From the cell containing the given text, extract its center point as [X, Y] coordinate. 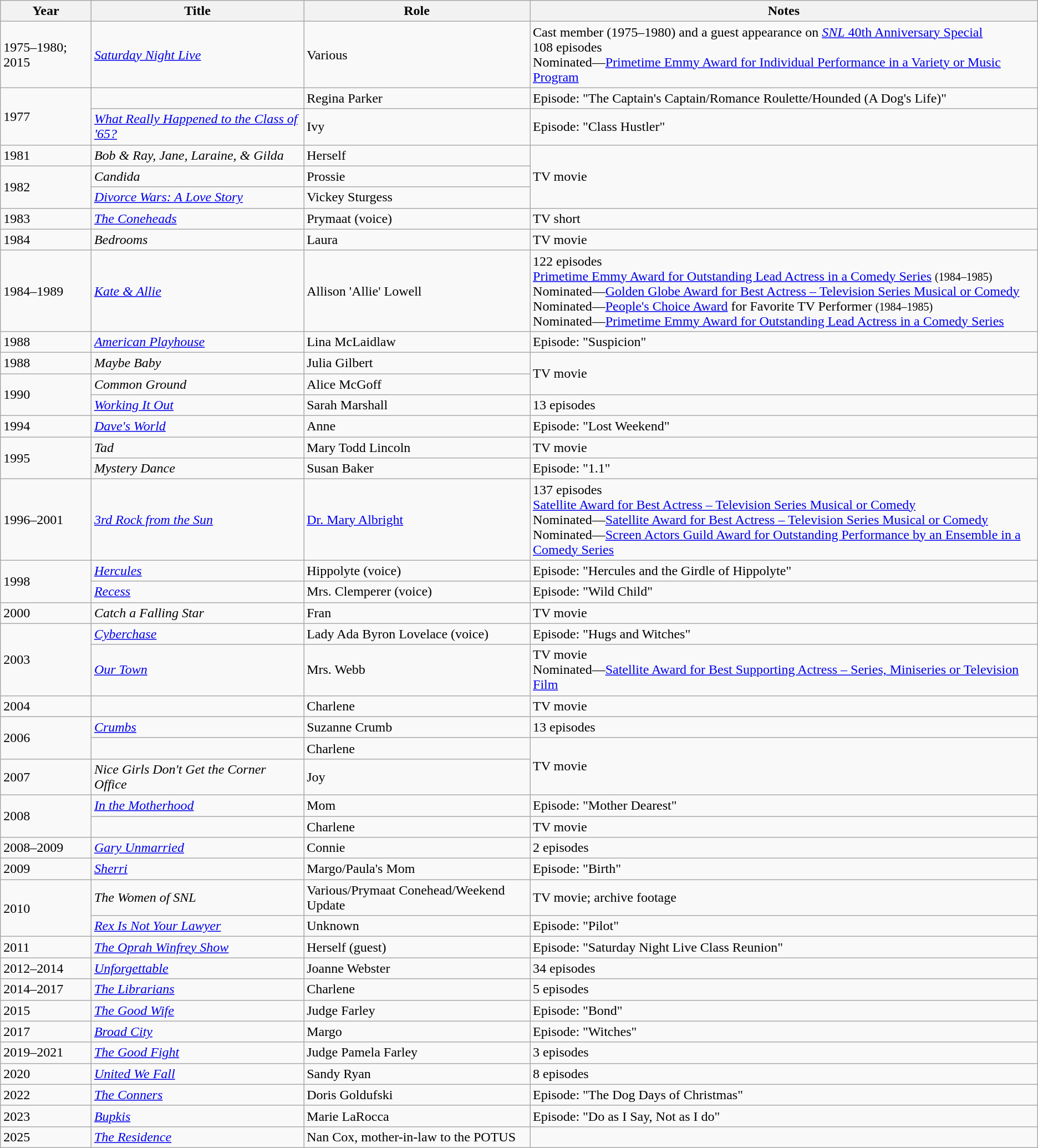
Year [46, 11]
Mary Todd Lincoln [417, 448]
Episode: "Saturday Night Live Class Reunion" [784, 947]
Divorce Wars: A Love Story [197, 197]
Joanne Webster [417, 968]
Prymaat (voice) [417, 219]
Tad [197, 448]
2007 [46, 776]
1984–1989 [46, 291]
Title [197, 11]
The Good Fight [197, 1053]
Ivy [417, 126]
1994 [46, 426]
Mystery Dance [197, 469]
Cyberchase [197, 634]
2012–2014 [46, 968]
Episode: "Wild Child" [784, 592]
What Really Happened to the Class of '65? [197, 126]
Dr. Mary Albright [417, 520]
The Conners [197, 1095]
2008 [46, 816]
Common Ground [197, 384]
United We Fall [197, 1074]
Vickey Sturgess [417, 197]
The Coneheads [197, 219]
Sandy Ryan [417, 1074]
2025 [46, 1137]
Hippolyte (voice) [417, 571]
2017 [46, 1032]
Broad City [197, 1032]
Our Town [197, 670]
2008–2009 [46, 848]
Episode: "Birth" [784, 869]
Sarah Marshall [417, 405]
The Residence [197, 1137]
Episode: "Class Hustler" [784, 126]
Bedrooms [197, 240]
Nan Cox, mother-in-law to the POTUS [417, 1137]
2009 [46, 869]
In the Motherhood [197, 805]
1998 [46, 581]
Prossie [417, 176]
1996–2001 [46, 520]
2015 [46, 1010]
Doris Goldufski [417, 1095]
2010 [46, 908]
Lady Ada Byron Lovelace (voice) [417, 634]
2006 [46, 738]
Episode: "Bond" [784, 1010]
Bob & Ray, Jane, Laraine, & Gilda [197, 155]
5 episodes [784, 989]
Episode: "1.1" [784, 469]
2004 [46, 706]
Mrs. Webb [417, 670]
Dave's World [197, 426]
The Oprah Winfrey Show [197, 947]
2014–2017 [46, 989]
Allison 'Allie' Lowell [417, 291]
1983 [46, 219]
2003 [46, 659]
Regina Parker [417, 98]
Mrs. Clemperer (voice) [417, 592]
2022 [46, 1095]
Margo/Paula's Mom [417, 869]
Catch a Falling Star [197, 613]
Lina McLaidlaw [417, 342]
TV movieNominated—Satellite Award for Best Supporting Actress – Series, Miniseries or Television Film [784, 670]
American Playhouse [197, 342]
Hercules [197, 571]
2019–2021 [46, 1053]
Mom [417, 805]
Kate & Allie [197, 291]
Julia Gilbert [417, 363]
Episode: "Mother Dearest" [784, 805]
The Women of SNL [197, 897]
Episode: "Hercules and the Girdle of Hippolyte" [784, 571]
2020 [46, 1074]
TV short [784, 219]
Nice Girls Don't Get the Corner Office [197, 776]
Crumbs [197, 727]
1995 [46, 458]
3rd Rock from the Sun [197, 520]
Gary Unmarried [197, 848]
Saturday Night Live [197, 54]
Episode: "The Dog Days of Christmas" [784, 1095]
Episode: "Lost Weekend" [784, 426]
Sherri [197, 869]
Bupkis [197, 1116]
2 episodes [784, 848]
The Librarians [197, 989]
Judge Pamela Farley [417, 1053]
3 episodes [784, 1053]
Episode: "Hugs and Witches" [784, 634]
Laura [417, 240]
Various/Prymaat Conehead/Weekend Update [417, 897]
2023 [46, 1116]
Maybe Baby [197, 363]
1975–1980; 2015 [46, 54]
Episode: "Do as I Say, Not as I do" [784, 1116]
Working It Out [197, 405]
Herself (guest) [417, 947]
Episode: "Pilot" [784, 926]
Notes [784, 11]
Joy [417, 776]
Recess [197, 592]
Connie [417, 848]
2011 [46, 947]
Alice McGoff [417, 384]
8 episodes [784, 1074]
2000 [46, 613]
Herself [417, 155]
Anne [417, 426]
Candida [197, 176]
34 episodes [784, 968]
Role [417, 11]
1990 [46, 395]
Judge Farley [417, 1010]
TV movie; archive footage [784, 897]
Fran [417, 613]
Episode: "Suspicion" [784, 342]
Various [417, 54]
Episode: "The Captain's Captain/Romance Roulette/Hounded (A Dog's Life)" [784, 98]
Rex Is Not Your Lawyer [197, 926]
Episode: "Witches" [784, 1032]
1984 [46, 240]
Unforgettable [197, 968]
1977 [46, 116]
Margo [417, 1032]
Unknown [417, 926]
1981 [46, 155]
Susan Baker [417, 469]
Suzanne Crumb [417, 727]
The Good Wife [197, 1010]
1982 [46, 187]
Marie LaRocca [417, 1116]
